Output the [X, Y] coordinate of the center of the cell containing the given text.  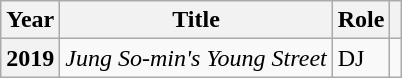
Jung So-min's Young Street [196, 58]
Role [361, 20]
Title [196, 20]
DJ [361, 58]
2019 [30, 58]
Year [30, 20]
